Detect which cell encompasses the target text, then output its (X, Y) center coordinate. 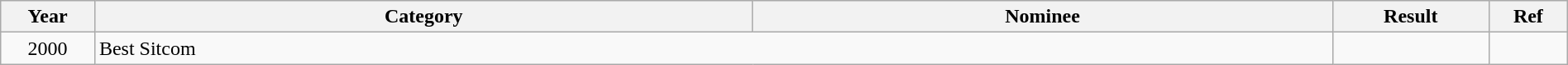
2000 (48, 48)
Result (1411, 17)
Best Sitcom (713, 48)
Year (48, 17)
Category (423, 17)
Nominee (1042, 17)
Ref (1528, 17)
